From the cell containing the given text, extract its center point as (x, y) coordinate. 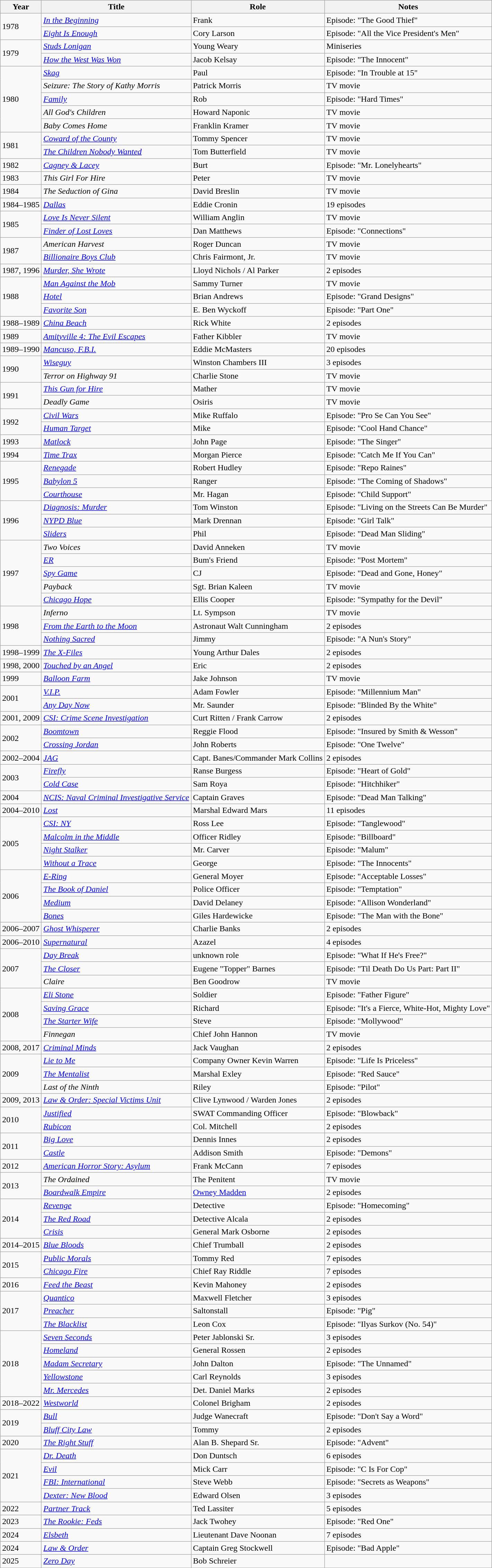
Charlie Stone (258, 375)
2003 (21, 777)
Episode: "Mr. Lonelyhearts" (408, 165)
Firefly (116, 771)
1982 (21, 165)
Episode: "Acceptable Losses" (408, 876)
Castle (116, 1153)
Mr. Hagan (258, 494)
1998 (21, 626)
Seven Seconds (116, 1337)
Episode: "Post Mortem" (408, 560)
Episode: "A Nun's Story" (408, 639)
Young Weary (258, 46)
Captain Graves (258, 797)
20 episodes (408, 349)
Charlie Banks (258, 929)
1993 (21, 442)
Episode: "Red Sauce" (408, 1074)
This Gun for Hire (116, 389)
American Horror Story: Asylum (116, 1166)
2019 (21, 1423)
Episode: "Homecoming" (408, 1205)
Title (116, 7)
Wiseguy (116, 362)
Without a Trace (116, 863)
Addison Smith (258, 1153)
Homeland (116, 1350)
2006–2007 (21, 929)
Episode: "Repo Raines" (408, 468)
Episode: "The Innocent" (408, 60)
Eli Stone (116, 995)
Episode: "Dead Man Sliding" (408, 534)
2011 (21, 1146)
1995 (21, 481)
Evil (116, 1469)
2022 (21, 1508)
Saving Grace (116, 1008)
Lie to Me (116, 1061)
Capt. Banes/Commander Mark Collins (258, 758)
Episode: "Blowback" (408, 1113)
Episode: "All the Vice President's Men" (408, 33)
1987 (21, 251)
Tommy Spencer (258, 138)
General Moyer (258, 876)
Tom Butterfield (258, 152)
Episode: "Cool Hand Chance" (408, 428)
Colonel Brigham (258, 1403)
Episode: "Hitchhiker" (408, 784)
Skag (116, 73)
2012 (21, 1166)
Episode: "Heart of Gold" (408, 771)
David Breslin (258, 191)
Touched by an Angel (116, 665)
Year (21, 7)
The Book of Daniel (116, 889)
Diagnosis: Murder (116, 507)
Chicago Fire (116, 1271)
John Dalton (258, 1363)
Episode: "Temptation" (408, 889)
American Harvest (116, 244)
The Rookie: Feds (116, 1522)
Osiris (258, 402)
Sam Roya (258, 784)
Episode: "Pro Se Can You See" (408, 415)
2020 (21, 1443)
Chief Ray Riddle (258, 1271)
Curt Ritten / Frank Carrow (258, 718)
Detective Alcala (258, 1218)
Episode: "Tanglewood" (408, 824)
Two Voices (116, 547)
George (258, 863)
1989–1990 (21, 349)
Episode: "Blinded By the White" (408, 705)
Episode: "The Good Thief" (408, 20)
2001 (21, 698)
2002–2004 (21, 758)
Clive Lynwood / Warden Jones (258, 1100)
Courthouse (116, 494)
Tommy (258, 1430)
1989 (21, 336)
1985 (21, 224)
1979 (21, 53)
Preacher (116, 1311)
Captain Greg Stockwell (258, 1548)
Episode: "Don't Say a Word" (408, 1416)
1988 (21, 297)
Det. Daniel Marks (258, 1390)
Crossing Jordan (116, 744)
Yellowstone (116, 1377)
Winston Chambers III (258, 362)
Col. Mitchell (258, 1126)
Boomtown (116, 731)
Big Love (116, 1140)
Renegade (116, 468)
1997 (21, 573)
Elsbeth (116, 1535)
China Beach (116, 323)
FBI: International (116, 1482)
Chris Fairmont, Jr. (258, 257)
Human Target (116, 428)
Episode: "Girl Talk" (408, 520)
1983 (21, 178)
2006 (21, 896)
Episode: "Millennium Man" (408, 692)
The Mentalist (116, 1074)
Time Trax (116, 455)
Dallas (116, 205)
SWAT Commanding Officer (258, 1113)
2009 (21, 1074)
Chicago Hope (116, 600)
Marshal Exley (258, 1074)
2008 (21, 1014)
Eddie Cronin (258, 205)
Bluff City Law (116, 1430)
Jake Johnson (258, 679)
Ben Goodrow (258, 981)
The Red Road (116, 1218)
Episode: "Pilot" (408, 1087)
2004–2010 (21, 810)
Quantico (116, 1298)
Mark Drennan (258, 520)
The Penitent (258, 1179)
Billionaire Boys Club (116, 257)
Terror on Highway 91 (116, 375)
1987, 1996 (21, 270)
This Girl For Hire (116, 178)
The Children Nobody Wanted (116, 152)
Riley (258, 1087)
Carl Reynolds (258, 1377)
Day Break (116, 955)
Rubicon (116, 1126)
Cold Case (116, 784)
Coward of the County (116, 138)
Dexter: New Blood (116, 1495)
1998–1999 (21, 652)
Kevin Mahoney (258, 1285)
Episode: "Dead Man Talking" (408, 797)
Cagney & Lacey (116, 165)
1999 (21, 679)
4 episodes (408, 942)
Lost (116, 810)
1981 (21, 145)
David Anneken (258, 547)
E. Ben Wyckoff (258, 310)
Reggie Flood (258, 731)
David Delaney (258, 903)
Episode: "Advent" (408, 1443)
Steve (258, 1021)
Police Officer (258, 889)
Steve Webb (258, 1482)
Adam Fowler (258, 692)
2013 (21, 1186)
Young Arthur Dales (258, 652)
E-Ring (116, 876)
Claire (116, 981)
Episode: "One Twelve" (408, 744)
Morgan Pierce (258, 455)
Eugene "Topper" Barnes (258, 968)
Supernatural (116, 942)
Jack Twohey (258, 1522)
Law & Order (116, 1548)
1984–1985 (21, 205)
1984 (21, 191)
Revenge (116, 1205)
2014–2015 (21, 1245)
From the Earth to the Moon (116, 626)
Crisis (116, 1232)
Azazel (258, 942)
Episode: "Insured by Smith & Wesson" (408, 731)
Episode: "Child Support" (408, 494)
Man Against the Mob (116, 283)
6 episodes (408, 1456)
Leon Cox (258, 1324)
V.I.P. (116, 692)
Last of the Ninth (116, 1087)
JAG (116, 758)
Payback (116, 587)
Episode: "C Is For Cop" (408, 1469)
Miniseries (408, 46)
Sammy Turner (258, 283)
Rob (258, 99)
Episode: "Dead and Gone, Honey" (408, 573)
Ted Lassiter (258, 1508)
2018–2022 (21, 1403)
Episode: "Father Figure" (408, 995)
Jimmy (258, 639)
Sgt. Brian Kaleen (258, 587)
The Closer (116, 968)
Public Morals (116, 1258)
John Roberts (258, 744)
2001, 2009 (21, 718)
2016 (21, 1285)
1991 (21, 396)
Episode: "Grand Designs" (408, 297)
Dennis Innes (258, 1140)
Lt. Sympson (258, 613)
ER (116, 560)
Eight Is Enough (116, 33)
2025 (21, 1561)
2007 (21, 968)
2010 (21, 1120)
Amityville 4: The Evil Escapes (116, 336)
Mather (258, 389)
The Starter Wife (116, 1021)
Episode: "Connections" (408, 231)
Episode: "Bad Apple" (408, 1548)
Marshal Edward Mars (258, 810)
Episode: "Life Is Priceless" (408, 1061)
Zero Day (116, 1561)
Tom Winston (258, 507)
Lieutenant Dave Noonan (258, 1535)
Officer Ridley (258, 837)
Episode: "Ilyas Surkov (No. 54)" (408, 1324)
Saltonstall (258, 1311)
Jacob Kelsay (258, 60)
5 episodes (408, 1508)
Eddie McMasters (258, 349)
Edward Olsen (258, 1495)
The Seduction of Gina (116, 191)
Any Day Now (116, 705)
Justified (116, 1113)
Owney Madden (258, 1192)
Feed the Beast (116, 1285)
2002 (21, 738)
1996 (21, 520)
Sliders (116, 534)
How the West Was Won (116, 60)
CJ (258, 573)
Roger Duncan (258, 244)
Episode: "Living on the Streets Can Be Murder" (408, 507)
1990 (21, 369)
Mick Carr (258, 1469)
Episode: "In Trouble at 15" (408, 73)
Role (258, 7)
Finder of Lost Loves (116, 231)
Boardwalk Empire (116, 1192)
2021 (21, 1476)
Judge Wanecraft (258, 1416)
All God's Children (116, 112)
Spy Game (116, 573)
2015 (21, 1265)
NCIS: Naval Criminal Investigative Service (116, 797)
Episode: "Mollywood" (408, 1021)
2006–2010 (21, 942)
Night Stalker (116, 850)
Robert Hudley (258, 468)
Frank McCann (258, 1166)
Episode: "Allison Wonderland" (408, 903)
1978 (21, 27)
Chief John Hannon (258, 1034)
Phil (258, 534)
Episode: "The Singer" (408, 442)
Mr. Carver (258, 850)
Dan Matthews (258, 231)
Bob Schreier (258, 1561)
Episode: "Secrets as Weapons" (408, 1482)
Episode: "The Innocents" (408, 863)
Ellis Cooper (258, 600)
Babylon 5 (116, 481)
Westworld (116, 1403)
Family (116, 99)
Episode: "It's a Fierce, White-Hot, Mighty Love" (408, 1008)
Bum's Friend (258, 560)
Episode: "The Coming of Shadows" (408, 481)
2004 (21, 797)
Baby Comes Home (116, 125)
Mr. Saunder (258, 705)
Ghost Whisperer (116, 929)
Patrick Morris (258, 86)
Medium (116, 903)
Madam Secretary (116, 1363)
William Anglin (258, 218)
Mancuso, F.B.I. (116, 349)
Episode: "Malum" (408, 850)
The X-Files (116, 652)
Episode: "Hard Times" (408, 99)
Cory Larson (258, 33)
The Right Stuff (116, 1443)
Deadly Game (116, 402)
Criminal Minds (116, 1048)
General Rossen (258, 1350)
Malcolm in the Middle (116, 837)
Finnegan (116, 1034)
Episode: "Demons" (408, 1153)
In the Beginning (116, 20)
The Ordained (116, 1179)
Inferno (116, 613)
Civil Wars (116, 415)
NYPD Blue (116, 520)
Tommy Red (258, 1258)
1994 (21, 455)
The Blacklist (116, 1324)
Company Owner Kevin Warren (258, 1061)
Rick White (258, 323)
Father Kibbler (258, 336)
Hotel (116, 297)
Giles Hardewicke (258, 916)
Chief Trumball (258, 1245)
Don Duntsch (258, 1456)
Maxwell Fletcher (258, 1298)
Episode: "The Unnamed" (408, 1363)
Richard (258, 1008)
2023 (21, 1522)
Astronaut Walt Cunningham (258, 626)
CSI: NY (116, 824)
Soldier (258, 995)
Episode: "Part One" (408, 310)
Howard Naponic (258, 112)
Episode: "Billboard" (408, 837)
2014 (21, 1218)
Dr. Death (116, 1456)
Blue Bloods (116, 1245)
1992 (21, 422)
Law & Order: Special Victims Unit (116, 1100)
Jack Vaughan (258, 1048)
Peter Jablonski Sr. (258, 1337)
Ross Lee (258, 824)
Peter (258, 178)
Bones (116, 916)
Paul (258, 73)
Episode: "Catch Me If You Can" (408, 455)
Episode: "What If He's Free?" (408, 955)
Episode: "Sympathy for the Devil" (408, 600)
Partner Track (116, 1508)
1988–1989 (21, 323)
Mike Ruffalo (258, 415)
Alan B. Shepard Sr. (258, 1443)
Episode: "Til Death Do Us Part: Part II" (408, 968)
Ranse Burgess (258, 771)
Burt (258, 165)
Murder, She Wrote (116, 270)
General Mark Osborne (258, 1232)
Brian Andrews (258, 297)
19 episodes (408, 205)
Balloon Farm (116, 679)
Frank (258, 20)
Seizure: The Story of Kathy Morris (116, 86)
2009, 2013 (21, 1100)
John Page (258, 442)
Mike (258, 428)
2017 (21, 1311)
1980 (21, 99)
Favorite Son (116, 310)
Episode: "Pig" (408, 1311)
Nothing Sacred (116, 639)
11 episodes (408, 810)
Episode: "The Man with the Bone" (408, 916)
Mr. Mercedes (116, 1390)
Lloyd Nichols / Al Parker (258, 270)
2018 (21, 1363)
Bull (116, 1416)
Matlock (116, 442)
Eric (258, 665)
Franklin Kramer (258, 125)
unknown role (258, 955)
Love Is Never Silent (116, 218)
Episode: "Red One" (408, 1522)
Studs Lonigan (116, 46)
Ranger (258, 481)
Notes (408, 7)
2008, 2017 (21, 1048)
CSI: Crime Scene Investigation (116, 718)
Detective (258, 1205)
2005 (21, 843)
1998, 2000 (21, 665)
